From the cell containing the given text, extract its center point as [x, y] coordinate. 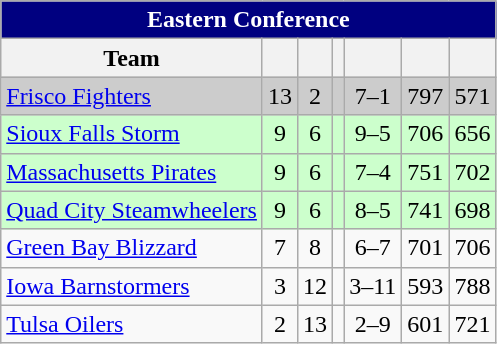
Sioux Falls Storm [132, 134]
3–11 [373, 286]
Quad City Steamwheelers [132, 210]
Green Bay Blizzard [132, 248]
7–4 [373, 172]
9–5 [373, 134]
797 [426, 96]
571 [472, 96]
Iowa Barnstormers [132, 286]
2–9 [373, 324]
Massachusetts Pirates [132, 172]
593 [426, 286]
702 [472, 172]
741 [426, 210]
721 [472, 324]
701 [426, 248]
751 [426, 172]
8 [314, 248]
Tulsa Oilers [132, 324]
7 [280, 248]
3 [280, 286]
8–5 [373, 210]
Frisco Fighters [132, 96]
7–1 [373, 96]
698 [472, 210]
6–7 [373, 248]
656 [472, 134]
Eastern Conference [248, 20]
12 [314, 286]
788 [472, 286]
601 [426, 324]
Team [132, 58]
